Determine the [X, Y] coordinate at the center of the cell enclosing the given text.  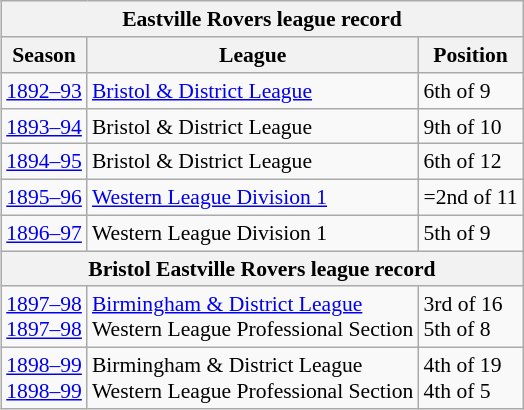
1894–95 [44, 162]
1893–94 [44, 126]
9th of 10 [470, 126]
6th of 9 [470, 91]
=2nd of 11 [470, 197]
1892–93 [44, 91]
League [253, 55]
Bristol Eastville Rovers league record [262, 269]
Season [44, 55]
1898–991898–99 [44, 378]
1897–981897–98 [44, 316]
1896–97 [44, 233]
1895–96 [44, 197]
5th of 9 [470, 233]
3rd of 165th of 8 [470, 316]
4th of 194th of 5 [470, 378]
Eastville Rovers league record [262, 19]
Position [470, 55]
6th of 12 [470, 162]
